Search for the cell housing the specified text and yield its (x, y) center coordinate. 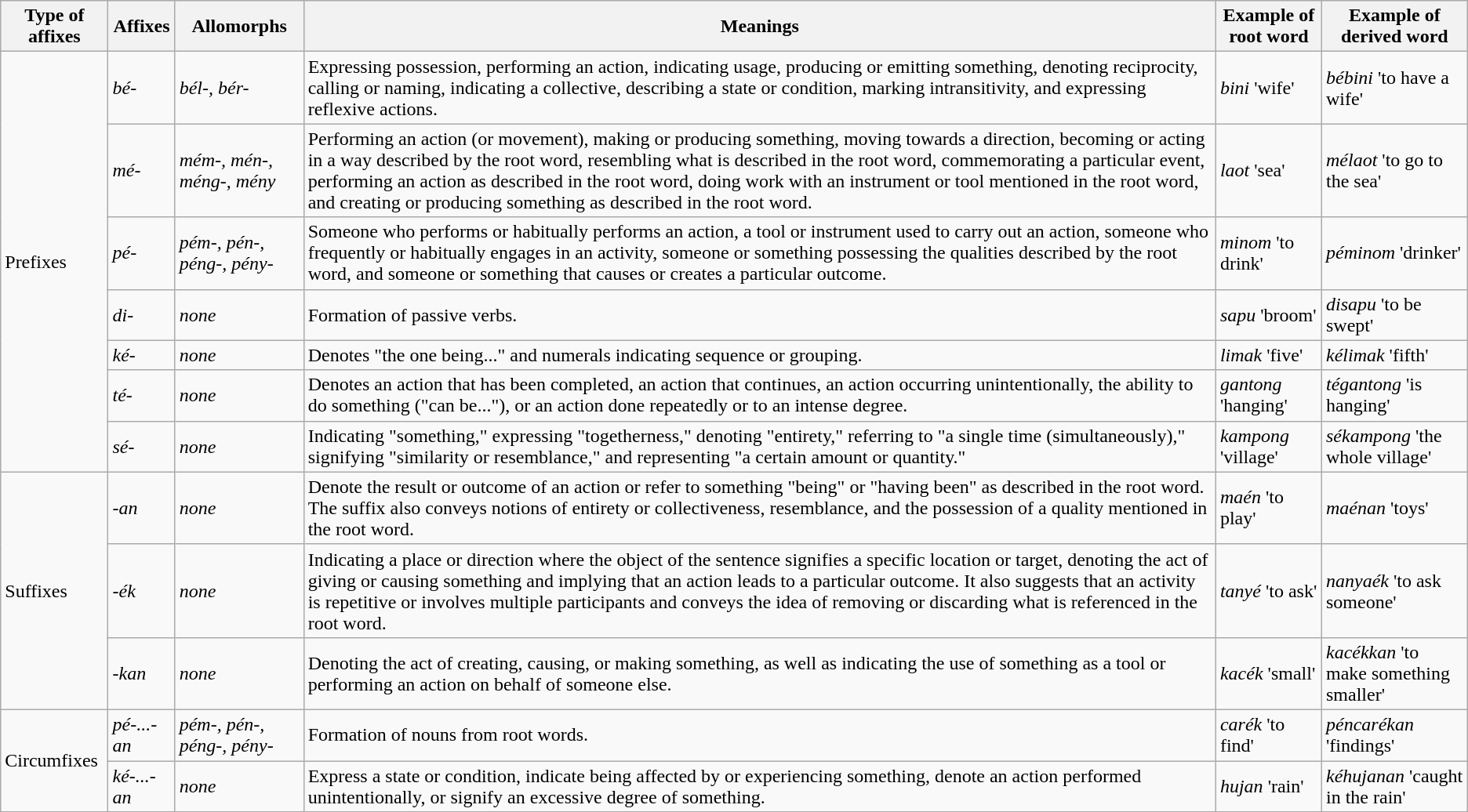
ké-...-an (141, 785)
kéhujanan 'caught in the rain' (1394, 785)
di- (141, 315)
Example of derived word (1394, 27)
kacékkan 'to make something smaller' (1394, 673)
té- (141, 395)
minom 'to drink' (1269, 253)
ké- (141, 355)
kacék 'small' (1269, 673)
mém-, mén-, méng-, mény (239, 171)
bini 'wife' (1269, 88)
Type of affixes (55, 27)
mé- (141, 171)
bébini 'to have a wife' (1394, 88)
Example of root word (1269, 27)
Suffixes (55, 591)
disapu 'to be swept' (1394, 315)
hujan 'rain' (1269, 785)
carék 'to find' (1269, 735)
maénan 'toys' (1394, 508)
péncarékan 'findings' (1394, 735)
laot 'sea' (1269, 171)
Prefixes (55, 262)
kampong 'village' (1269, 447)
limak 'five' (1269, 355)
Meanings (759, 27)
-kan (141, 673)
gantong 'hanging' (1269, 395)
mélaot 'to go to the sea' (1394, 171)
sapu 'broom' (1269, 315)
sékampong 'the whole village' (1394, 447)
sé- (141, 447)
Formation of nouns from root words. (759, 735)
tégantong 'is hanging' (1394, 395)
Denotes "the one being..." and numerals indicating sequence or grouping. (759, 355)
bé- (141, 88)
-an (141, 508)
-ék (141, 591)
Circumfixes (55, 760)
Allomorphs (239, 27)
Affixes (141, 27)
Formation of passive verbs. (759, 315)
péminom 'drinker' (1394, 253)
nanyaék 'to ask someone' (1394, 591)
tanyé 'to ask' (1269, 591)
maén 'to play' (1269, 508)
bél-, bér- (239, 88)
kélimak 'fifth' (1394, 355)
pé-...-an (141, 735)
pé- (141, 253)
